Output the [x, y] coordinate of the center of the cell containing the given text.  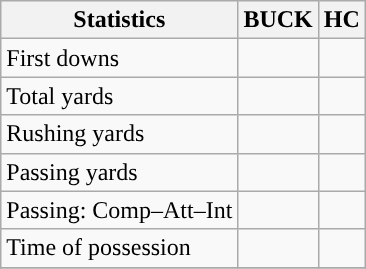
HC [342, 20]
Passing: Comp–Att–Int [120, 210]
Rushing yards [120, 134]
Total yards [120, 96]
First downs [120, 58]
BUCK [278, 20]
Time of possession [120, 248]
Statistics [120, 20]
Passing yards [120, 172]
